Capture the cell that displays the provided text and extract its (X, Y) central coordinate. 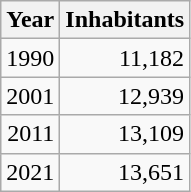
2001 (30, 96)
Inhabitants (125, 20)
Year (30, 20)
2011 (30, 134)
2021 (30, 172)
11,182 (125, 58)
13,109 (125, 134)
13,651 (125, 172)
1990 (30, 58)
12,939 (125, 96)
